From the cell containing the given text, extract its center point as (x, y) coordinate. 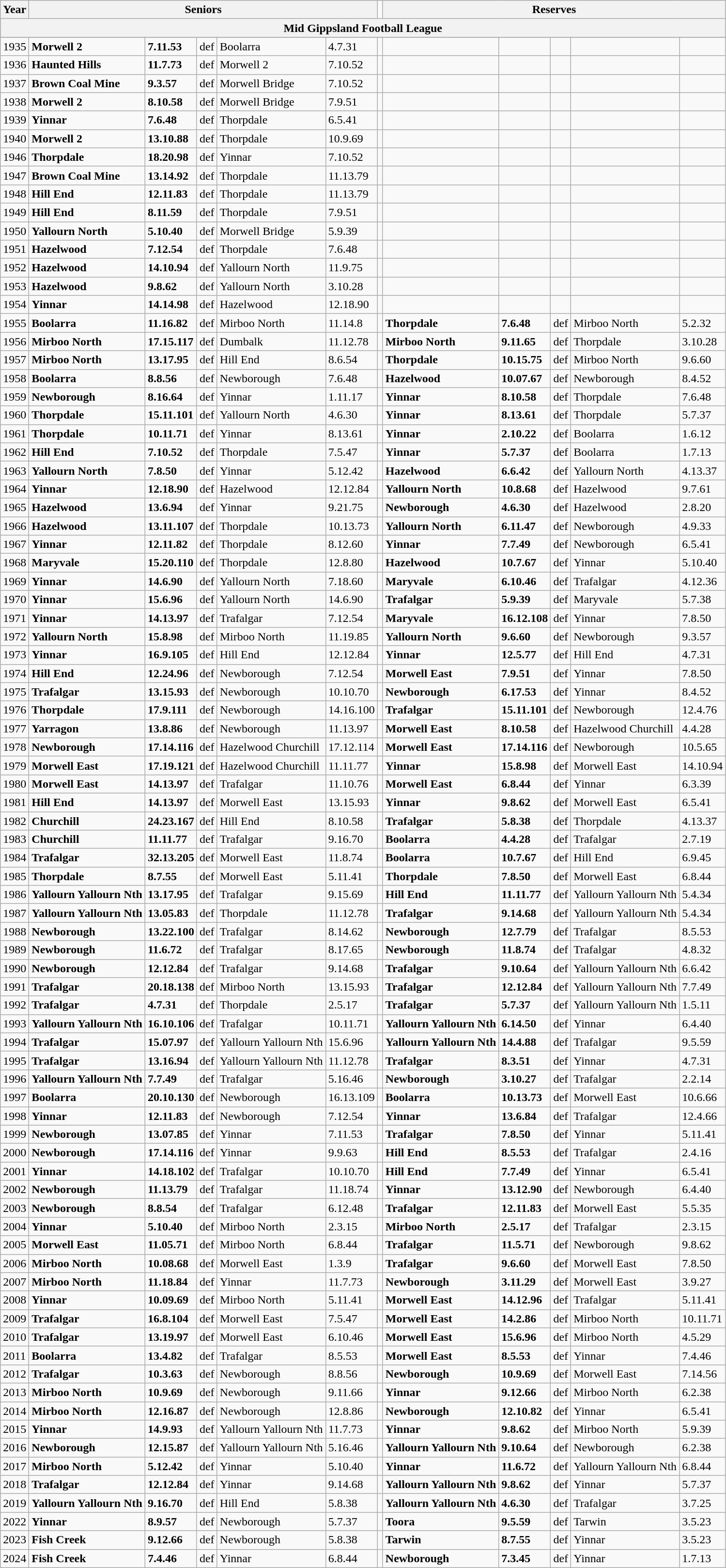
1985 (15, 876)
1988 (15, 931)
12.4.66 (702, 1116)
Dumbalk (271, 342)
13.14.92 (170, 175)
1994 (15, 1042)
1947 (15, 175)
10.8.68 (525, 489)
1972 (15, 637)
Reserves (554, 10)
10.6.66 (702, 1097)
17.9.111 (170, 710)
2002 (15, 1190)
7.14.56 (702, 1374)
14.9.93 (170, 1429)
1935 (15, 47)
2007 (15, 1282)
13.07.85 (170, 1134)
1987 (15, 913)
Toora (441, 1521)
11.16.82 (170, 323)
1979 (15, 765)
2010 (15, 1337)
14.14.98 (170, 305)
10.15.75 (525, 360)
14.2.86 (525, 1319)
2005 (15, 1245)
1976 (15, 710)
2000 (15, 1153)
1946 (15, 157)
15.20.110 (170, 563)
1970 (15, 600)
8.3.51 (525, 1060)
1982 (15, 821)
1951 (15, 249)
11.9.75 (352, 268)
8.8.54 (170, 1208)
1964 (15, 489)
1962 (15, 452)
2008 (15, 1300)
1940 (15, 139)
13.11.107 (170, 526)
1968 (15, 563)
12.24.96 (170, 673)
10.3.63 (170, 1374)
5.7.38 (702, 600)
1984 (15, 858)
13.05.83 (170, 913)
6.11.47 (525, 526)
5.5.35 (702, 1208)
17.15.117 (170, 342)
12.7.79 (525, 931)
9.15.69 (352, 895)
5.2.32 (702, 323)
9.7.61 (702, 489)
2022 (15, 1521)
10.07.67 (525, 378)
9.9.63 (352, 1153)
2013 (15, 1392)
14.16.100 (352, 710)
14.18.102 (170, 1171)
1963 (15, 470)
8.12.60 (352, 544)
1953 (15, 286)
1958 (15, 378)
14.4.88 (525, 1042)
1.5.11 (702, 1005)
1.6.12 (702, 434)
1983 (15, 839)
32.13.205 (170, 858)
1981 (15, 802)
2016 (15, 1448)
11.18.84 (170, 1282)
2001 (15, 1171)
1954 (15, 305)
24.23.167 (170, 821)
2012 (15, 1374)
2024 (15, 1558)
8.17.65 (352, 950)
13.4.82 (170, 1355)
2019 (15, 1503)
2.4.16 (702, 1153)
3.7.25 (702, 1503)
17.19.121 (170, 765)
7.18.60 (352, 581)
2003 (15, 1208)
10.08.68 (170, 1263)
2.2.14 (702, 1079)
12.8.86 (352, 1411)
13.6.84 (525, 1116)
1989 (15, 950)
2011 (15, 1355)
11.5.71 (525, 1245)
1977 (15, 729)
2018 (15, 1485)
1961 (15, 434)
12.4.76 (702, 710)
1959 (15, 397)
6.17.53 (525, 692)
14.12.96 (525, 1300)
3.10.27 (525, 1079)
1973 (15, 655)
11.05.71 (170, 1245)
16.9.105 (170, 655)
17.12.114 (352, 747)
9.11.65 (525, 342)
12.15.87 (170, 1448)
Seniors (203, 10)
6.3.39 (702, 784)
1980 (15, 784)
1948 (15, 194)
Haunted Hills (87, 65)
13.6.94 (170, 507)
9.11.66 (352, 1392)
8.9.57 (170, 1521)
1950 (15, 231)
1965 (15, 507)
10.09.69 (170, 1300)
11.19.85 (352, 637)
13.19.97 (170, 1337)
16.12.108 (525, 618)
1957 (15, 360)
16.8.104 (170, 1319)
13.22.100 (170, 931)
8.16.64 (170, 397)
1956 (15, 342)
1.11.17 (352, 397)
4.8.32 (702, 950)
Mid Gippsland Football League (363, 28)
11.14.8 (352, 323)
2014 (15, 1411)
1993 (15, 1024)
6.9.45 (702, 858)
1952 (15, 268)
6.12.48 (352, 1208)
1939 (15, 120)
4.12.36 (702, 581)
15.07.97 (170, 1042)
7.3.45 (525, 1558)
2006 (15, 1263)
1974 (15, 673)
11.10.76 (352, 784)
Yarragon (87, 729)
2009 (15, 1319)
3.9.27 (702, 1282)
13.12.90 (525, 1190)
1986 (15, 895)
4.9.33 (702, 526)
13.10.88 (170, 139)
11.18.74 (352, 1190)
12.8.80 (352, 563)
1998 (15, 1116)
12.16.87 (170, 1411)
1967 (15, 544)
1960 (15, 415)
18.20.98 (170, 157)
1.3.9 (352, 1263)
20.10.130 (170, 1097)
1949 (15, 212)
1990 (15, 968)
1938 (15, 102)
11.13.97 (352, 729)
1937 (15, 83)
2.8.20 (702, 507)
1969 (15, 581)
1955 (15, 323)
8.14.62 (352, 931)
2.7.19 (702, 839)
13.16.94 (170, 1060)
16.13.109 (352, 1097)
1997 (15, 1097)
2.10.22 (525, 434)
13.8.86 (170, 729)
1936 (15, 65)
1975 (15, 692)
20.18.138 (170, 987)
4.5.29 (702, 1337)
1978 (15, 747)
2004 (15, 1226)
1999 (15, 1134)
Year (15, 10)
1966 (15, 526)
1996 (15, 1079)
2017 (15, 1466)
8.6.54 (352, 360)
16.10.106 (170, 1024)
2015 (15, 1429)
6.14.50 (525, 1024)
12.5.77 (525, 655)
12.10.82 (525, 1411)
3.11.29 (525, 1282)
2023 (15, 1540)
1971 (15, 618)
1991 (15, 987)
1992 (15, 1005)
12.11.82 (170, 544)
8.11.59 (170, 212)
10.5.65 (702, 747)
9.21.75 (352, 507)
1995 (15, 1060)
